Scan for the cell matching the given text and deliver its (X, Y) coordinate at center. 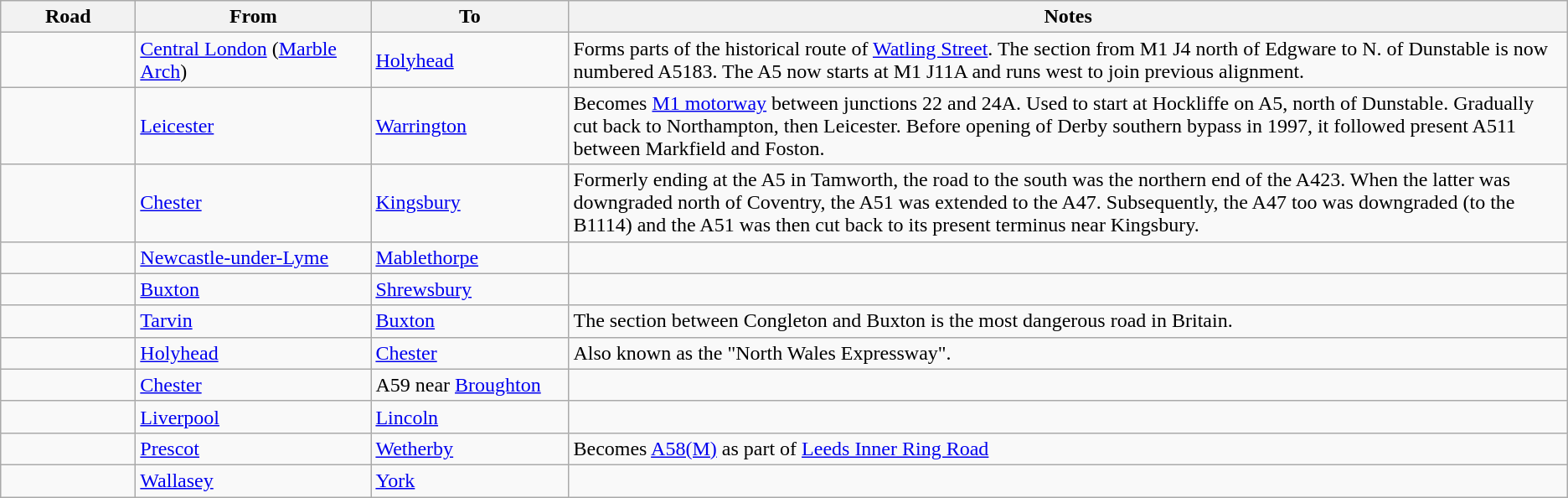
Newcastle-under-Lyme (253, 257)
Road (69, 17)
York (470, 480)
Liverpool (253, 417)
Prescot (253, 449)
To (470, 17)
A59 near Broughton (470, 385)
Shrewsbury (470, 289)
From (253, 17)
Warrington (470, 126)
Becomes A58(M) as part of Leeds Inner Ring Road (1068, 449)
Kingsbury (470, 203)
Tarvin (253, 321)
Wetherby (470, 449)
Also known as the "North Wales Expressway". (1068, 353)
Notes (1068, 17)
Wallasey (253, 480)
Mablethorpe (470, 257)
Central London (Marble Arch) (253, 60)
The section between Congleton and Buxton is the most dangerous road in Britain. (1068, 321)
Lincoln (470, 417)
Leicester (253, 126)
